Capture the cell that displays the provided text and extract its [x, y] central coordinate. 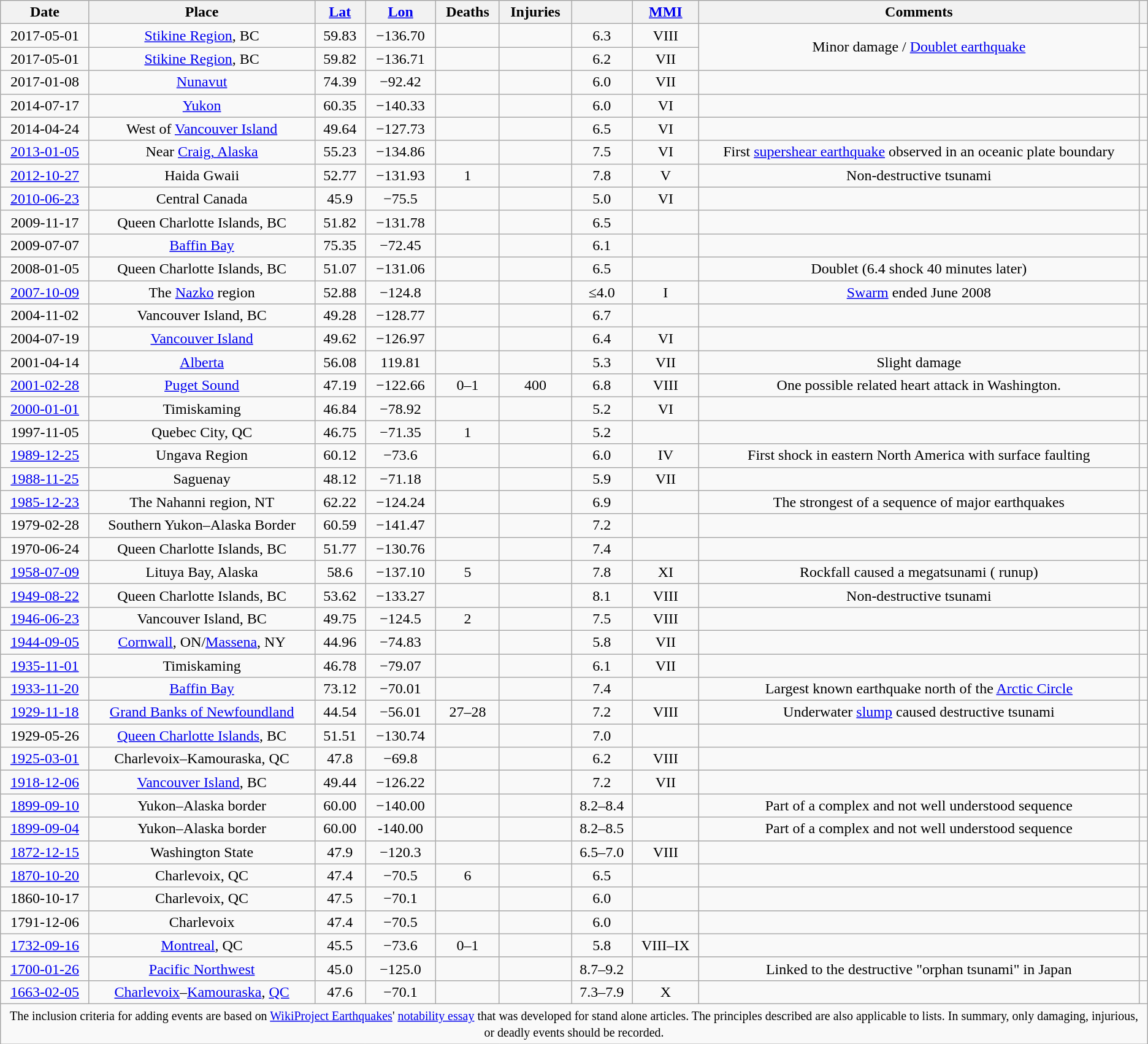
59.83 [340, 36]
−71.35 [401, 432]
−131.93 [401, 175]
Lon [401, 12]
2009-11-17 [45, 222]
2013-01-05 [45, 152]
−74.83 [401, 642]
48.12 [340, 479]
−136.71 [401, 59]
Deaths [468, 12]
49.44 [340, 782]
44.54 [340, 712]
2014-07-17 [45, 105]
≤4.0 [602, 292]
The strongest of a sequence of major earthquakes [919, 502]
−120.3 [401, 852]
5 [468, 572]
56.08 [340, 362]
−140.33 [401, 105]
−130.76 [401, 549]
1949-08-22 [45, 595]
6.9 [602, 502]
51.77 [340, 549]
2004-11-02 [45, 316]
Nunavut [202, 82]
1979-02-28 [45, 525]
Saguenay [202, 479]
51.51 [340, 736]
Date [45, 12]
I [666, 292]
60.12 [340, 455]
−141.47 [401, 525]
58.6 [340, 572]
−124.8 [401, 292]
6 [468, 875]
−136.70 [401, 36]
−56.01 [401, 712]
1970-06-24 [45, 549]
IV [666, 455]
49.62 [340, 339]
60.35 [340, 105]
Largest known earthquake north of the Arctic Circle [919, 689]
−75.5 [401, 199]
Injuries [535, 12]
The Nazko region [202, 292]
Near Craig, Alaska [202, 152]
Montreal, QC [202, 945]
1899-09-10 [45, 806]
27–28 [468, 712]
1997-11-05 [45, 432]
−70.01 [401, 689]
49.28 [340, 316]
MMI [666, 12]
59.82 [340, 59]
2 [468, 619]
6.4 [602, 339]
V [666, 175]
1700-01-26 [45, 969]
1663-02-05 [45, 992]
−131.78 [401, 222]
Haida Gwaii [202, 175]
−134.86 [401, 152]
XI [666, 572]
−122.66 [401, 386]
8.2–8.5 [602, 829]
Doublet (6.4 shock 40 minutes later) [919, 269]
2014-04-24 [45, 129]
47.19 [340, 386]
6.7 [602, 316]
Grand Banks of Newfoundland [202, 712]
1946-06-23 [45, 619]
1870-10-20 [45, 875]
1985-12-23 [45, 502]
−71.18 [401, 479]
55.23 [340, 152]
Yukon [202, 105]
2000-01-01 [45, 409]
−69.8 [401, 759]
1958-07-09 [45, 572]
45.5 [340, 945]
2009-07-07 [45, 245]
Quebec City, QC [202, 432]
−125.0 [401, 969]
1929-11-18 [45, 712]
2012-10-27 [45, 175]
47.9 [340, 852]
−124.5 [401, 619]
51.82 [340, 222]
52.77 [340, 175]
1872-12-15 [45, 852]
44.96 [340, 642]
−126.97 [401, 339]
2001-04-14 [45, 362]
1929-05-26 [45, 736]
Lituya Bay, Alaska [202, 572]
6.3 [602, 36]
47.6 [340, 992]
−124.24 [401, 502]
VIII–IX [666, 945]
−131.06 [401, 269]
Southern Yukon–Alaska Border [202, 525]
X [666, 992]
Cornwall, ON/Massena, NY [202, 642]
52.88 [340, 292]
46.75 [340, 432]
Lat [340, 12]
2007-10-09 [45, 292]
Charlevoix [202, 922]
2008-01-05 [45, 269]
Comments [919, 12]
49.75 [340, 619]
The Nahanni region, NT [202, 502]
Swarm ended June 2008 [919, 292]
49.64 [340, 129]
Alberta [202, 362]
45.0 [340, 969]
6.5–7.0 [602, 852]
Slight damage [919, 362]
73.12 [340, 689]
47.5 [340, 899]
1791-12-06 [45, 922]
West of Vancouver Island [202, 129]
1925-03-01 [45, 759]
−133.27 [401, 595]
46.78 [340, 665]
−79.07 [401, 665]
119.81 [401, 362]
1988-11-25 [45, 479]
7.0 [602, 736]
1860-10-17 [45, 899]
45.9 [340, 199]
62.22 [340, 502]
2001-02-28 [45, 386]
Central Canada [202, 199]
8.7–9.2 [602, 969]
Minor damage / Doublet earthquake [919, 47]
−130.74 [401, 736]
8.2–8.4 [602, 806]
400 [535, 386]
46.84 [340, 409]
53.62 [340, 595]
1933-11-20 [45, 689]
−137.10 [401, 572]
−126.22 [401, 782]
One possible related heart attack in Washington. [919, 386]
1732-09-16 [45, 945]
2004-07-19 [45, 339]
Place [202, 12]
−140.00 [401, 806]
Ungava Region [202, 455]
Rockfall caused a megatsunami ( runup) [919, 572]
5.3 [602, 362]
Linked to the destructive "orphan tsunami" in Japan [919, 969]
Washington State [202, 852]
−92.42 [401, 82]
74.39 [340, 82]
−78.92 [401, 409]
47.8 [340, 759]
5.9 [602, 479]
1944-09-05 [45, 642]
-140.00 [401, 829]
6.8 [602, 386]
Underwater slump caused destructive tsunami [919, 712]
8.1 [602, 595]
1935-11-01 [45, 665]
−127.73 [401, 129]
−128.77 [401, 316]
Vancouver Island [202, 339]
1899-09-04 [45, 829]
2017-01-08 [45, 82]
60.59 [340, 525]
First shock in eastern North America with surface faulting [919, 455]
75.35 [340, 245]
First supershear earthquake observed in an oceanic plate boundary [919, 152]
5.0 [602, 199]
Puget Sound [202, 386]
1989-12-25 [45, 455]
−72.45 [401, 245]
7.3–7.9 [602, 992]
1918-12-06 [45, 782]
2010-06-23 [45, 199]
Pacific Northwest [202, 969]
51.07 [340, 269]
